Search for the cell housing the specified text and yield its (x, y) center coordinate. 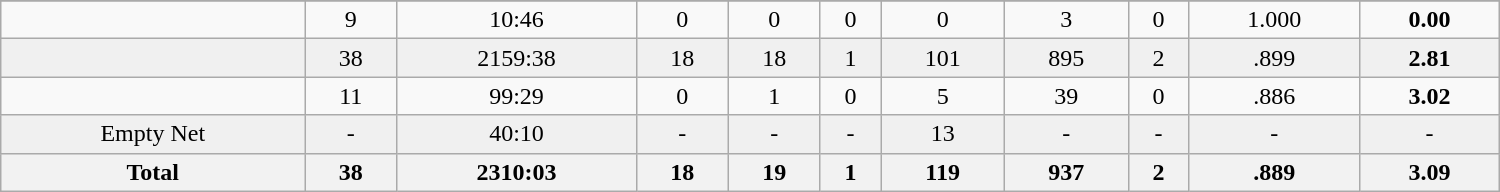
5 (943, 96)
2159:38 (516, 58)
.899 (1274, 58)
19 (774, 172)
3.02 (1430, 96)
119 (943, 172)
40:10 (516, 134)
895 (1067, 58)
1.000 (1274, 20)
99:29 (516, 96)
2.81 (1430, 58)
101 (943, 58)
39 (1067, 96)
Total (153, 172)
3.09 (1430, 172)
11 (351, 96)
Empty Net (153, 134)
2310:03 (516, 172)
.886 (1274, 96)
3 (1067, 20)
0.00 (1430, 20)
.889 (1274, 172)
937 (1067, 172)
10:46 (516, 20)
13 (943, 134)
9 (351, 20)
